Extract the (x, y) coordinate from the center of the cell holding the provided text.  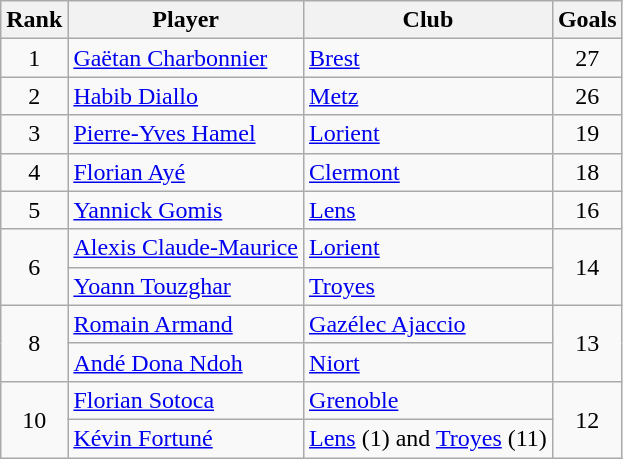
19 (587, 134)
4 (34, 172)
Gaëtan Charbonnier (186, 58)
Gazélec Ajaccio (428, 324)
1 (34, 58)
Alexis Claude-Maurice (186, 248)
Grenoble (428, 400)
2 (34, 96)
Lens (1) and Troyes (11) (428, 438)
26 (587, 96)
13 (587, 343)
Troyes (428, 286)
5 (34, 210)
Habib Diallo (186, 96)
Florian Sotoca (186, 400)
Club (428, 20)
Yannick Gomis (186, 210)
18 (587, 172)
Brest (428, 58)
Metz (428, 96)
Andé Dona Ndoh (186, 362)
14 (587, 267)
12 (587, 419)
Player (186, 20)
Rank (34, 20)
16 (587, 210)
Florian Ayé (186, 172)
Kévin Fortuné (186, 438)
Goals (587, 20)
3 (34, 134)
Romain Armand (186, 324)
Niort (428, 362)
8 (34, 343)
6 (34, 267)
Clermont (428, 172)
Lens (428, 210)
Pierre-Yves Hamel (186, 134)
10 (34, 419)
27 (587, 58)
Yoann Touzghar (186, 286)
